Return [x, y] of the center of cell containing provided text 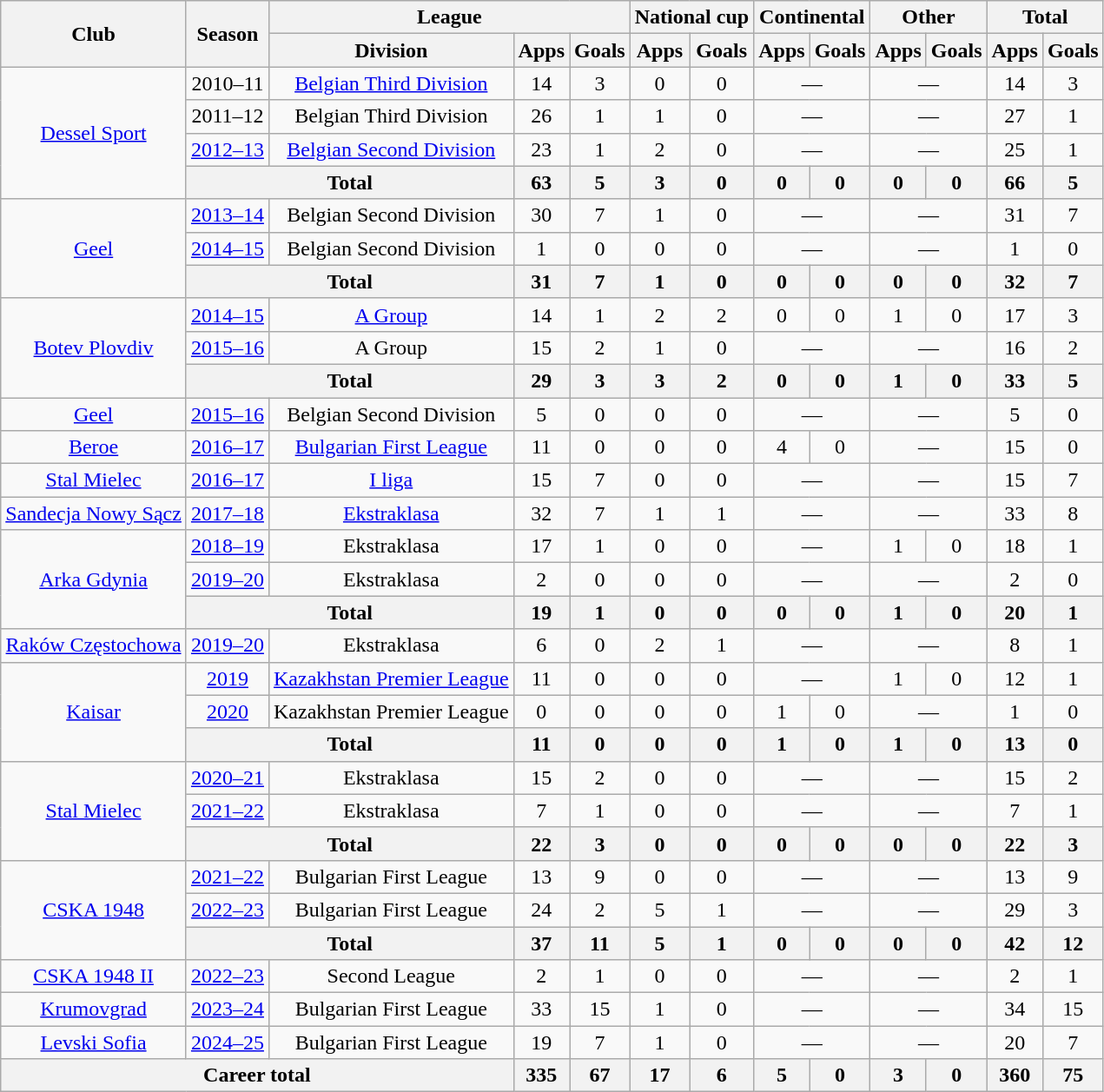
Beroe [94, 447]
335 [541, 1075]
CSKA 1948 [94, 910]
Division [391, 50]
Career total [257, 1075]
4 [782, 447]
Second League [391, 976]
360 [1015, 1075]
2023–24 [228, 1009]
16 [1015, 347]
18 [1015, 546]
2013–14 [228, 215]
Levski Sofia [94, 1042]
Raków Częstochowa [94, 645]
2011–12 [228, 116]
24 [541, 910]
26 [541, 116]
Dessel Sport [94, 133]
Sandecja Nowy Sącz [94, 513]
42 [1015, 943]
Club [94, 34]
27 [1015, 116]
37 [541, 943]
67 [600, 1075]
Kaisar [94, 711]
30 [541, 215]
I liga [391, 480]
2020–21 [228, 778]
League [449, 17]
23 [541, 149]
2018–19 [228, 546]
2012–13 [228, 149]
Botev Plovdiv [94, 347]
2017–18 [228, 513]
2010–11 [228, 83]
CSKA 1948 II [94, 976]
Other [929, 17]
66 [1015, 182]
Continental [812, 17]
25 [1015, 149]
63 [541, 182]
2020 [228, 711]
75 [1073, 1075]
Arka Gdynia [94, 579]
National cup [691, 17]
Krumovgrad [94, 1009]
2024–25 [228, 1042]
Season [228, 34]
2019 [228, 678]
34 [1015, 1009]
